Provide the (x, y) coordinate of the cell's center where the given text is located.  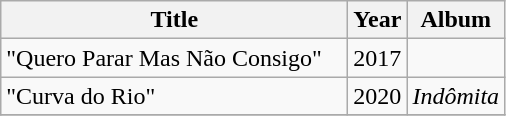
Title (174, 20)
Year (378, 20)
2020 (378, 96)
Indômita (456, 96)
Album (456, 20)
"Curva do Rio" (174, 96)
"Quero Parar Mas Não Consigo" (174, 58)
2017 (378, 58)
